Return (X, Y) of the center of cell containing provided text 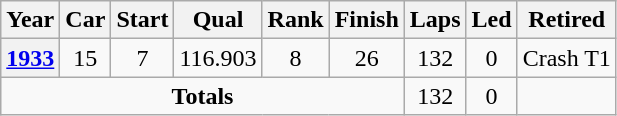
8 (296, 58)
Start (142, 20)
7 (142, 58)
Led (492, 20)
15 (86, 58)
Retired (566, 20)
Qual (218, 20)
26 (366, 58)
Rank (296, 20)
Laps (435, 20)
Car (86, 20)
Finish (366, 20)
116.903 (218, 58)
Year (30, 20)
Crash T1 (566, 58)
Totals (203, 96)
1933 (30, 58)
